Pinpoint the cell where the given text exists, returning its (X, Y) midpoint coordinate. 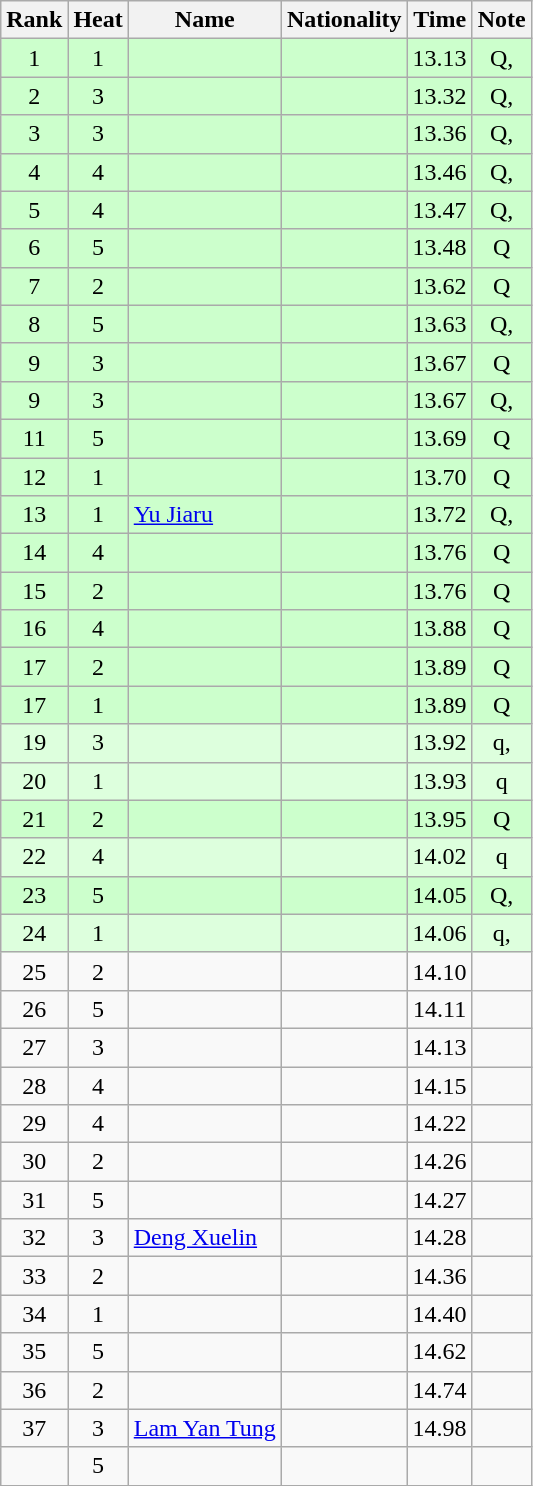
30 (34, 1162)
13 (34, 515)
12 (34, 477)
36 (34, 1390)
14.06 (440, 933)
21 (34, 819)
13.36 (440, 134)
19 (34, 743)
Note (502, 20)
23 (34, 895)
13.88 (440, 629)
14.27 (440, 1200)
32 (34, 1238)
14.62 (440, 1352)
11 (34, 438)
Yu Jiaru (204, 515)
8 (34, 324)
Deng Xuelin (204, 1238)
35 (34, 1352)
28 (34, 1085)
15 (34, 591)
14.05 (440, 895)
24 (34, 933)
Rank (34, 20)
14.40 (440, 1314)
25 (34, 971)
14.10 (440, 971)
13.95 (440, 819)
33 (34, 1276)
13.93 (440, 781)
14 (34, 553)
Lam Yan Tung (204, 1428)
31 (34, 1200)
13.62 (440, 286)
13.70 (440, 477)
14.02 (440, 857)
7 (34, 286)
13.48 (440, 248)
22 (34, 857)
14.13 (440, 1047)
Name (204, 20)
Time (440, 20)
16 (34, 629)
14.15 (440, 1085)
14.28 (440, 1238)
13.63 (440, 324)
13.92 (440, 743)
13.69 (440, 438)
13.72 (440, 515)
29 (34, 1124)
13.32 (440, 96)
Heat (98, 20)
37 (34, 1428)
14.36 (440, 1276)
14.11 (440, 1009)
34 (34, 1314)
13.46 (440, 172)
13.13 (440, 58)
27 (34, 1047)
26 (34, 1009)
6 (34, 248)
14.22 (440, 1124)
13.47 (440, 210)
14.74 (440, 1390)
14.98 (440, 1428)
Nationality (344, 20)
20 (34, 781)
14.26 (440, 1162)
